For the text-containing cell, return its midpoint in (X, Y) coordinate format. 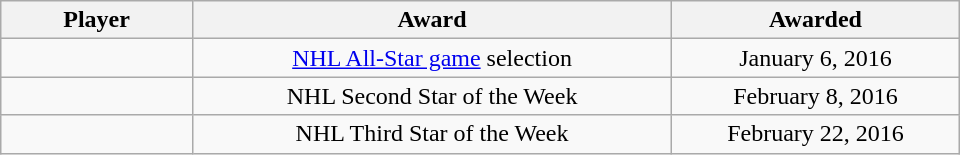
January 6, 2016 (816, 58)
NHL All-Star game selection (432, 58)
Player (97, 20)
NHL Third Star of the Week (432, 134)
February 8, 2016 (816, 96)
NHL Second Star of the Week (432, 96)
Award (432, 20)
February 22, 2016 (816, 134)
Awarded (816, 20)
